Extract the (x, y) coordinate from the center of the cell holding the provided text.  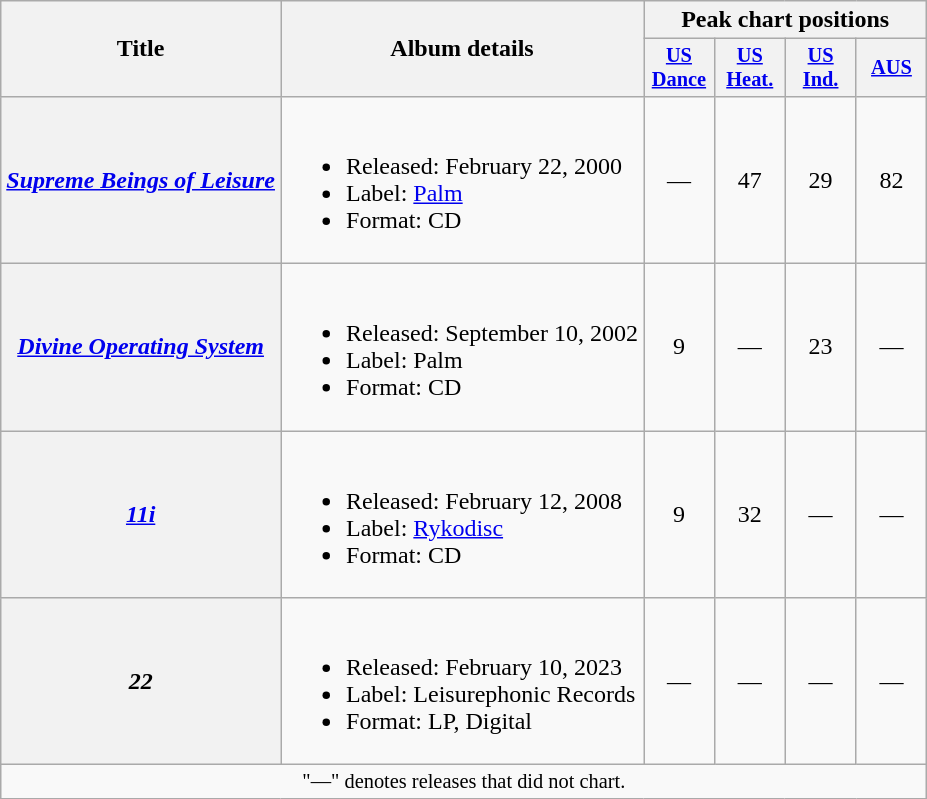
32 (750, 514)
"—" denotes releases that did not chart. (464, 782)
82 (892, 180)
Peak chart positions (786, 20)
22 (141, 682)
47 (750, 180)
Title (141, 49)
Divine Operating System (141, 348)
Released: February 10, 2023Label: Leisurephonic RecordsFormat: LP, Digital (462, 682)
29 (820, 180)
23 (820, 348)
Supreme Beings of Leisure (141, 180)
Released: February 22, 2000Label: PalmFormat: CD (462, 180)
11i (141, 514)
Album details (462, 49)
Released: February 12, 2008Label: RykodiscFormat: CD (462, 514)
AUS (892, 68)
US Ind. (820, 68)
US Dance (680, 68)
US Heat. (750, 68)
Released: September 10, 2002Label: PalmFormat: CD (462, 348)
